Pinpoint the cell where the given text exists, returning its [X, Y] midpoint coordinate. 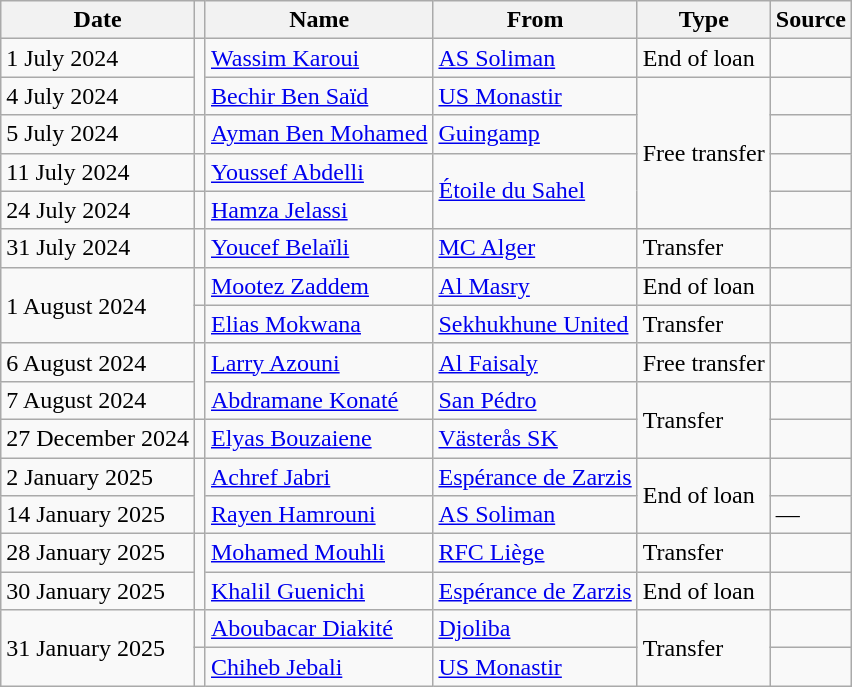
Youssef Abdelli [318, 172]
Wassim Karoui [318, 58]
6 August 2024 [98, 362]
24 July 2024 [98, 210]
Al Faisaly [535, 362]
MC Alger [535, 248]
27 December 2024 [98, 438]
Västerås SK [535, 438]
Type [704, 20]
RFC Liège [535, 553]
Chiheb Jebali [318, 667]
4 July 2024 [98, 96]
Al Masry [535, 286]
1 July 2024 [98, 58]
San Pédro [535, 400]
7 August 2024 [98, 400]
2 January 2025 [98, 477]
Date [98, 20]
Guingamp [535, 134]
Elyas Bouzaiene [318, 438]
Elias Mokwana [318, 324]
1 August 2024 [98, 305]
Larry Azouni [318, 362]
Étoile du Sahel [535, 191]
14 January 2025 [98, 515]
Hamza Jelassi [318, 210]
Mootez Zaddem [318, 286]
28 January 2025 [98, 553]
Ayman Ben Mohamed [318, 134]
Aboubacar Diakité [318, 629]
11 July 2024 [98, 172]
— [810, 515]
Mohamed Mouhli [318, 553]
5 July 2024 [98, 134]
Source [810, 20]
Name [318, 20]
Bechir Ben Saïd [318, 96]
Achref Jabri [318, 477]
Rayen Hamrouni [318, 515]
31 July 2024 [98, 248]
Abdramane Konaté [318, 400]
Khalil Guenichi [318, 591]
31 January 2025 [98, 648]
From [535, 20]
Sekhukhune United [535, 324]
30 January 2025 [98, 591]
Djoliba [535, 629]
Youcef Belaïli [318, 248]
